For the text-containing cell, return its midpoint in (X, Y) coordinate format. 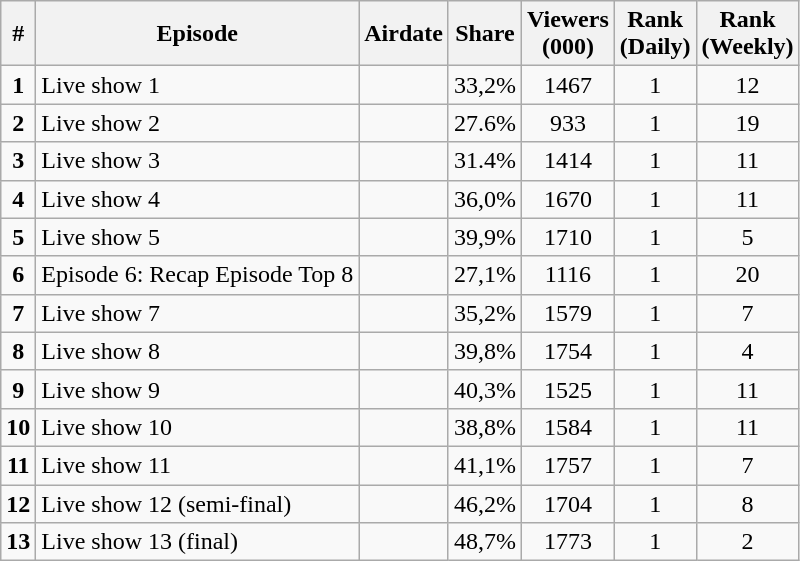
33,2% (484, 85)
Live show 3 (198, 161)
1467 (568, 85)
36,0% (484, 199)
933 (568, 123)
38,8% (484, 427)
35,2% (484, 313)
1525 (568, 389)
39,9% (484, 237)
6 (18, 275)
1757 (568, 465)
Live show 10 (198, 427)
Share (484, 34)
Live show 13 (final) (198, 542)
1710 (568, 237)
Live show 2 (198, 123)
Live show 8 (198, 351)
Live show 9 (198, 389)
Episode 6: Recap Episode Top 8 (198, 275)
1704 (568, 503)
46,2% (484, 503)
41,1% (484, 465)
1773 (568, 542)
9 (18, 389)
1579 (568, 313)
27.6% (484, 123)
1754 (568, 351)
10 (18, 427)
Live show 11 (198, 465)
3 (18, 161)
39,8% (484, 351)
Rank(Weekly) (748, 34)
Live show 1 (198, 85)
Live show 4 (198, 199)
1584 (568, 427)
Rank(Daily) (655, 34)
Episode (198, 34)
Live show 12 (semi-final) (198, 503)
40,3% (484, 389)
1670 (568, 199)
Viewers(000) (568, 34)
Live show 7 (198, 313)
31.4% (484, 161)
13 (18, 542)
# (18, 34)
19 (748, 123)
27,1% (484, 275)
20 (748, 275)
1116 (568, 275)
48,7% (484, 542)
Airdate (404, 34)
1414 (568, 161)
Live show 5 (198, 237)
